Return the [x, y] coordinate for the center point of the cell that contains the specified text.  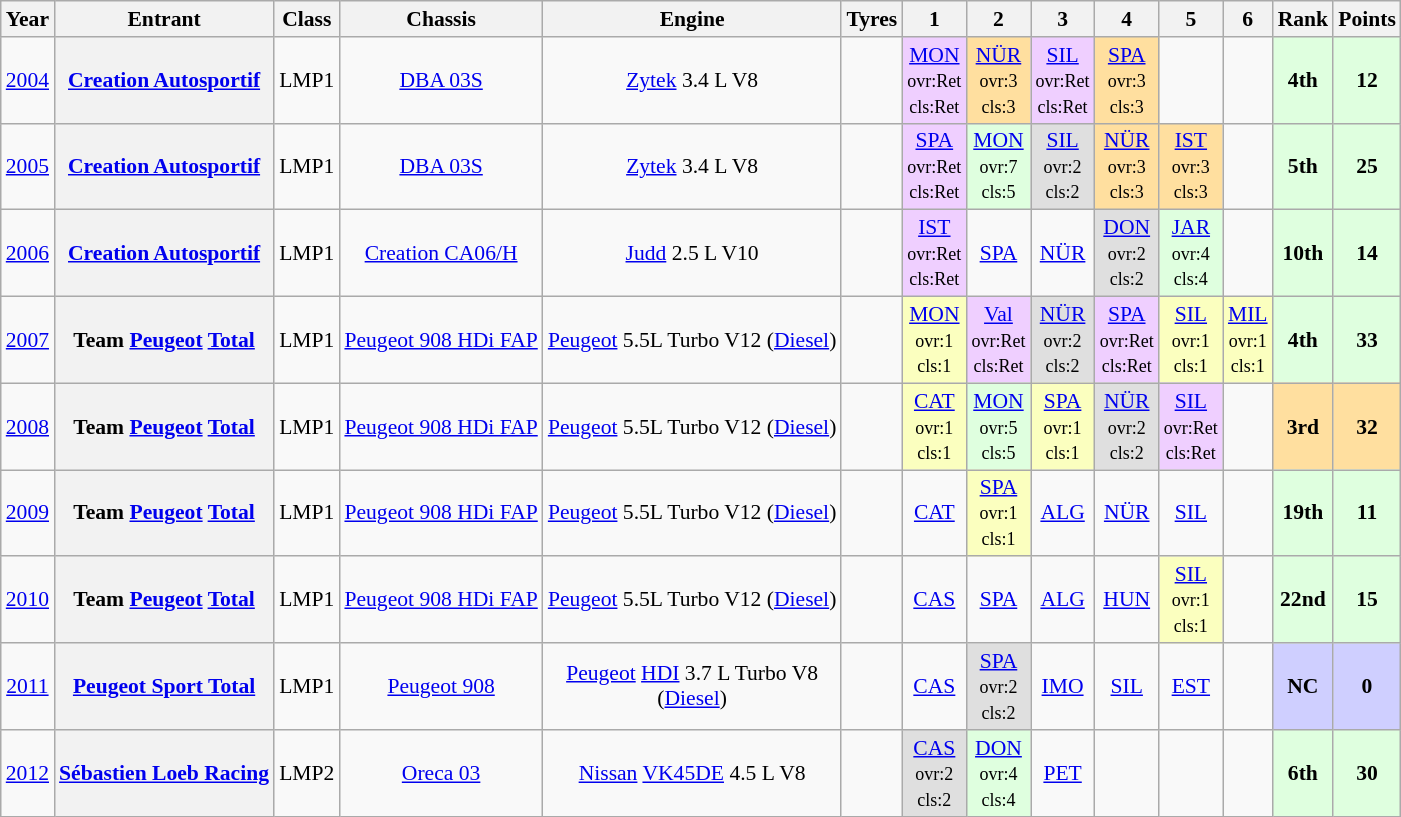
SILovr:2cls:2 [1063, 166]
12 [1367, 80]
0 [1367, 686]
Creation CA06/H [440, 254]
IMO [1063, 686]
Rank [1304, 19]
2009 [28, 514]
Class [306, 19]
ISTovr:Retcls:Ret [934, 254]
Tyres [872, 19]
2005 [28, 166]
PET [1063, 774]
SPAovr:2cls:2 [998, 686]
MONovr:5cls:5 [998, 426]
JARovr:4cls:4 [1191, 254]
Peugeot HDI 3.7 L Turbo V8(Diesel) [692, 686]
MILovr:1cls:1 [1248, 340]
MONovr:7cls:5 [998, 166]
Engine [692, 19]
19th [1304, 514]
25 [1367, 166]
6 [1248, 19]
CASovr:2cls:2 [934, 774]
SPAovr:3cls:3 [1127, 80]
4 [1127, 19]
HUN [1127, 600]
LMP2 [306, 774]
EST [1191, 686]
Points [1367, 19]
MONovr:Retcls:Ret [934, 80]
2 [998, 19]
Sébastien Loeb Racing [164, 774]
NC [1304, 686]
5th [1304, 166]
Peugeot Sport Total [164, 686]
DONovr:2cls:2 [1127, 254]
14 [1367, 254]
3rd [1304, 426]
Chassis [440, 19]
11 [1367, 514]
1 [934, 19]
5 [1191, 19]
2011 [28, 686]
ISTovr:3cls:3 [1191, 166]
2004 [28, 80]
15 [1367, 600]
CATovr:1cls:1 [934, 426]
Oreca 03 [440, 774]
2012 [28, 774]
DONovr:4cls:4 [998, 774]
Peugeot 908 [440, 686]
CAT [934, 514]
Entrant [164, 19]
3 [1063, 19]
30 [1367, 774]
MONovr:1cls:1 [934, 340]
Year [28, 19]
2006 [28, 254]
2010 [28, 600]
6th [1304, 774]
Judd 2.5 L V10 [692, 254]
22nd [1304, 600]
10th [1304, 254]
Nissan VK45DE 4.5 L V8 [692, 774]
2007 [28, 340]
33 [1367, 340]
32 [1367, 426]
2008 [28, 426]
Valovr:Retcls:Ret [998, 340]
